Extract the [x, y] coordinate from the center of the cell holding the provided text.  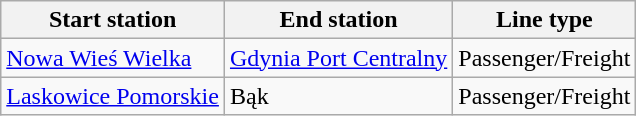
Line type [544, 20]
Gdynia Port Centralny [338, 58]
Start station [113, 20]
End station [338, 20]
Bąk [338, 96]
Nowa Wieś Wielka [113, 58]
Laskowice Pomorskie [113, 96]
